Search for the cell housing the specified text and yield its [X, Y] center coordinate. 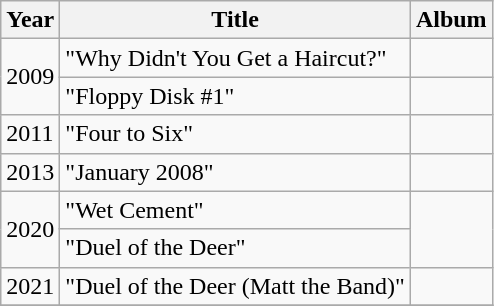
"Why Didn't You Get a Haircut?" [236, 58]
"January 2008" [236, 172]
"Floppy Disk #1" [236, 96]
"Duel of the Deer" [236, 248]
"Duel of the Deer (Matt the Band)" [236, 286]
2021 [30, 286]
"Four to Six" [236, 134]
Album [451, 20]
Title [236, 20]
"Wet Cement" [236, 210]
Year [30, 20]
2013 [30, 172]
2009 [30, 77]
2011 [30, 134]
2020 [30, 229]
